From the cell containing the given text, extract its center point as [x, y] coordinate. 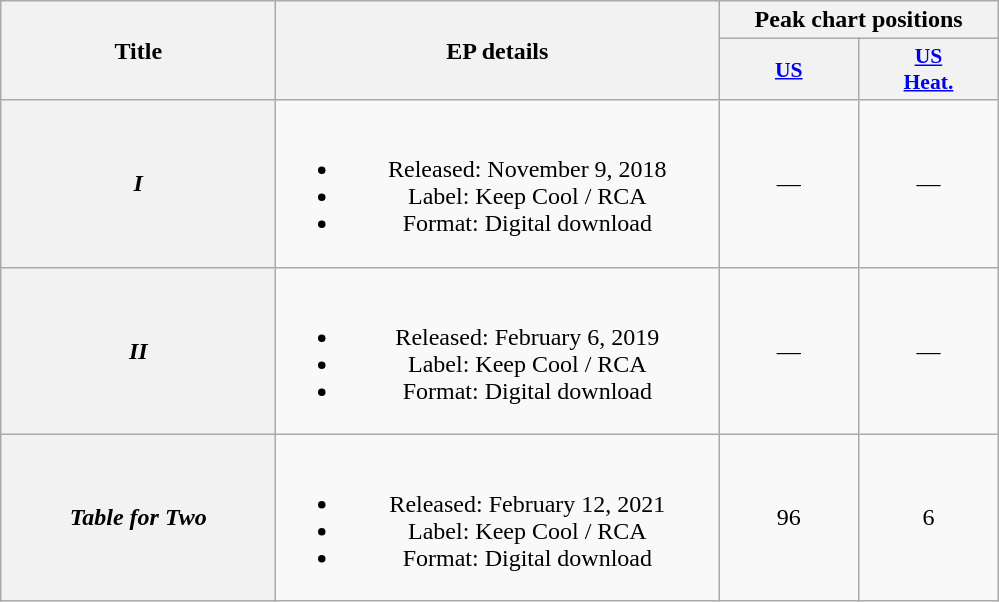
Released: February 6, 2019Label: Keep Cool / RCAFormat: Digital download [498, 350]
6 [929, 518]
96 [789, 518]
II [138, 350]
Title [138, 50]
I [138, 184]
EP details [498, 50]
Released: February 12, 2021Label: Keep Cool / RCAFormat: Digital download [498, 518]
Table for Two [138, 518]
USHeat. [929, 70]
Released: November 9, 2018Label: Keep Cool / RCAFormat: Digital download [498, 184]
US [789, 70]
Peak chart positions [858, 20]
